For the text-containing cell, return its midpoint in (x, y) coordinate format. 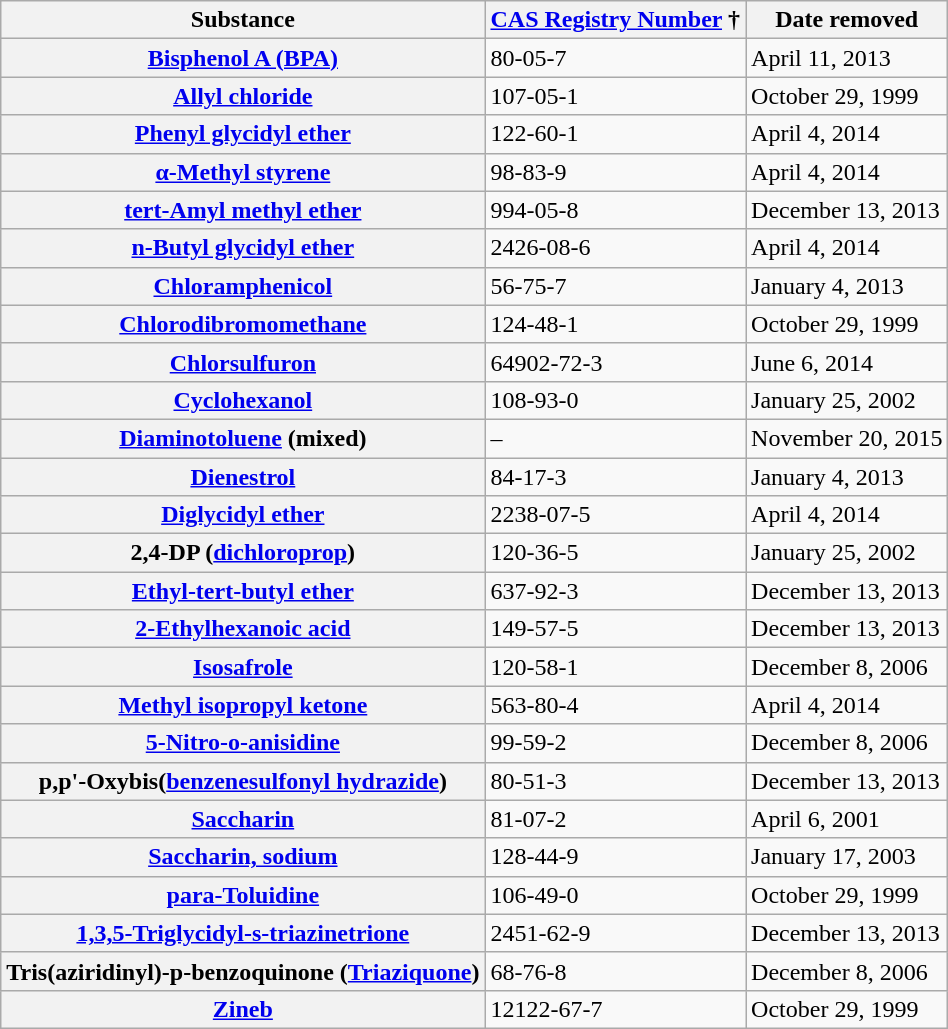
Dienestrol (243, 477)
tert-Amyl methyl ether (243, 210)
2426-08-6 (616, 248)
12122-67-7 (616, 1009)
Cyclohexanol (243, 400)
108-93-0 (616, 400)
120-58-1 (616, 667)
Chlorsulfuron (243, 362)
106-49-0 (616, 895)
2451-62-9 (616, 933)
64902-72-3 (616, 362)
α-Methyl styrene (243, 172)
January 17, 2003 (847, 857)
107-05-1 (616, 96)
CAS Registry Number † (616, 20)
124-48-1 (616, 324)
April 11, 2013 (847, 58)
Allyl chloride (243, 96)
para-Toluidine (243, 895)
80-51-3 (616, 781)
2238-07-5 (616, 515)
Tris(aziridinyl)-p-benzoquinone (Triaziquone) (243, 971)
120-36-5 (616, 553)
56-75-7 (616, 286)
November 20, 2015 (847, 438)
Zineb (243, 1009)
Substance (243, 20)
99-59-2 (616, 743)
Ethyl-tert-butyl ether (243, 591)
68-76-8 (616, 971)
Saccharin (243, 819)
April 6, 2001 (847, 819)
– (616, 438)
1,3,5-Triglycidyl-s-triazinetrione (243, 933)
5-Nitro-o-anisidine (243, 743)
81-07-2 (616, 819)
Bisphenol A (BPA) (243, 58)
Diglycidyl ether (243, 515)
2,4-DP (dichloroprop) (243, 553)
Methyl isopropyl ketone (243, 705)
122-60-1 (616, 134)
Diaminotoluene (mixed) (243, 438)
Phenyl glycidyl ether (243, 134)
2-Ethylhexanoic acid (243, 629)
p,p'-Oxybis(benzenesulfonyl hydrazide) (243, 781)
128-44-9 (616, 857)
149-57-5 (616, 629)
Isosafrole (243, 667)
Chlorodibromomethane (243, 324)
80-05-7 (616, 58)
98-83-9 (616, 172)
n-Butyl glycidyl ether (243, 248)
Date removed (847, 20)
Chloramphenicol (243, 286)
Saccharin, sodium (243, 857)
June 6, 2014 (847, 362)
563-80-4 (616, 705)
84-17-3 (616, 477)
637-92-3 (616, 591)
994-05-8 (616, 210)
